Identify which cell holds the provided text, then report its [X, Y] central coordinate. 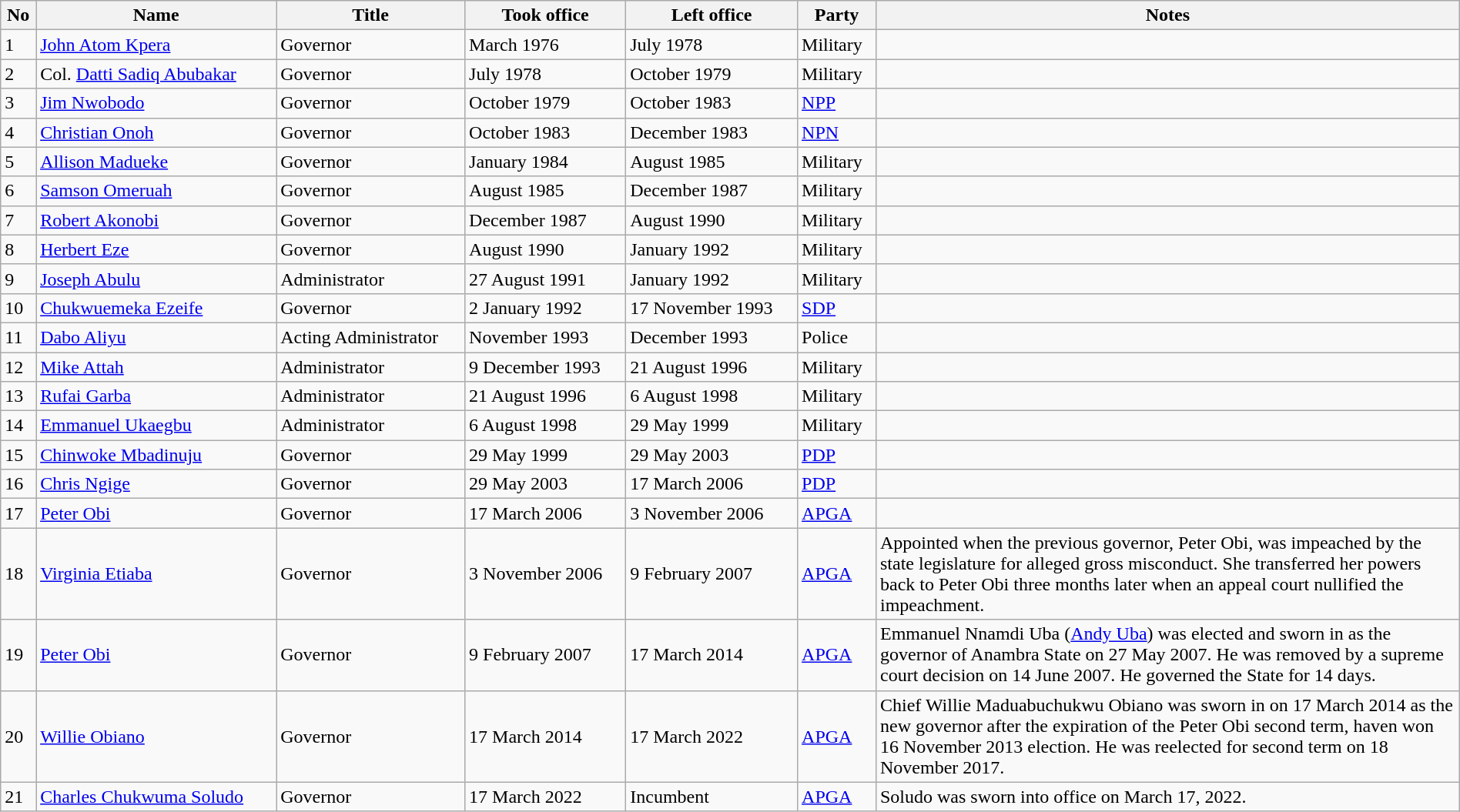
Soludo was sworn into office on March 17, 2022. [1167, 797]
Chukwuemeka Ezeife [156, 308]
John Atom Kpera [156, 45]
17 November 1993 [712, 308]
13 [18, 396]
15 [18, 455]
March 1976 [545, 45]
Rufai Garba [156, 396]
11 [18, 337]
Allison Madueke [156, 162]
Incumbent [712, 797]
1 [18, 45]
Joseph Abulu [156, 279]
Left office [712, 15]
9 December 1993 [545, 367]
2 January 1992 [545, 308]
Party [837, 15]
Notes [1167, 15]
Name [156, 15]
Samson Omeruah [156, 191]
Christian Onoh [156, 132]
19 [18, 655]
3 [18, 103]
Virginia Etiaba [156, 574]
Title [371, 15]
Chris Ngige [156, 484]
9 [18, 279]
Charles Chukwuma Soludo [156, 797]
5 [18, 162]
17 [18, 513]
27 August 1991 [545, 279]
12 [18, 367]
10 [18, 308]
2 [18, 74]
Willie Obiano [156, 736]
21 [18, 797]
NPN [837, 132]
Col. Datti Sadiq Abubakar [156, 74]
Emmanuel Ukaegbu [156, 426]
NPP [837, 103]
Acting Administrator [371, 337]
20 [18, 736]
6 [18, 191]
8 [18, 249]
Mike Attah [156, 367]
January 1984 [545, 162]
18 [18, 574]
No [18, 15]
December 1993 [712, 337]
4 [18, 132]
December 1983 [712, 132]
Took office [545, 15]
Herbert Eze [156, 249]
November 1993 [545, 337]
16 [18, 484]
7 [18, 220]
Robert Akonobi [156, 220]
Chinwoke Mbadinuju [156, 455]
SDP [837, 308]
Jim Nwobodo [156, 103]
14 [18, 426]
Dabo Aliyu [156, 337]
Police [837, 337]
